Search for the cell housing the specified text and yield its (X, Y) center coordinate. 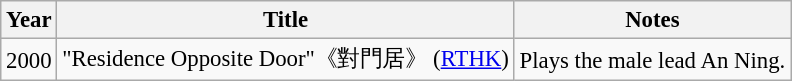
Year (29, 20)
Notes (652, 20)
2000 (29, 60)
Title (286, 20)
Plays the male lead An Ning. (652, 60)
"Residence Opposite Door"《對門居》 (RTHK) (286, 60)
